Provide the (X, Y) coordinate of the cell's center where the given text is located.  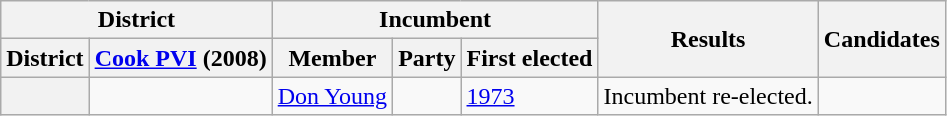
Incumbent (435, 20)
Incumbent re-elected. (708, 96)
1973 (530, 96)
Candidates (882, 39)
Cook PVI (2008) (180, 58)
First elected (530, 58)
Results (708, 39)
Member (332, 58)
Party (427, 58)
Don Young (332, 96)
